For the text-containing cell, return its midpoint in [X, Y] coordinate format. 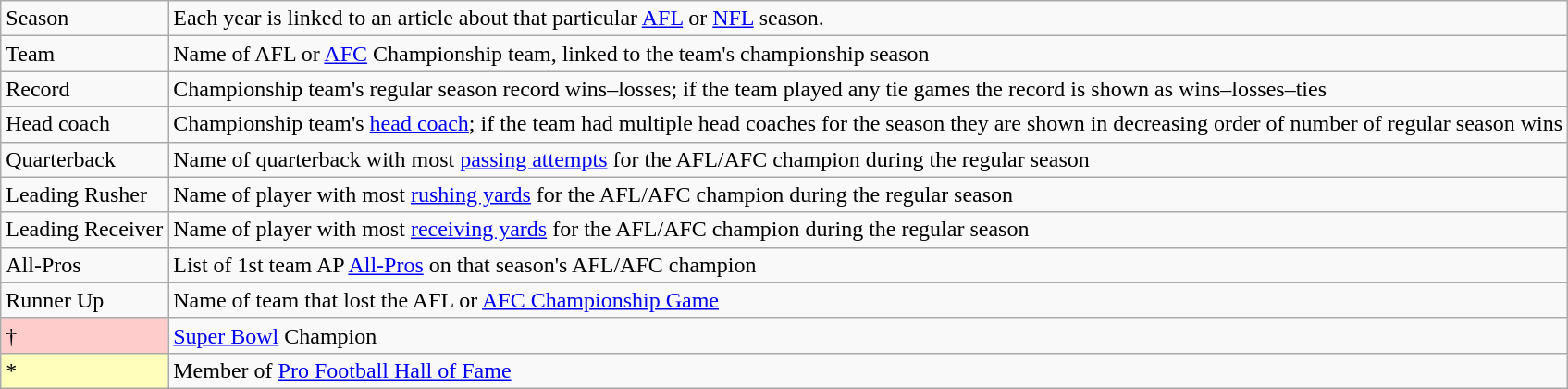
Each year is linked to an article about that particular AFL or NFL season. [868, 19]
Name of AFL or AFC Championship team, linked to the team's championship season [868, 54]
Championship team's regular season record wins–losses; if the team played any tie games the record is shown as wins–losses–ties [868, 89]
Runner Up [85, 300]
† [85, 335]
Season [85, 19]
Leading Receiver [85, 230]
Team [85, 54]
All-Pros [85, 265]
* [85, 370]
Name of player with most rushing yards for the AFL/AFC champion during the regular season [868, 194]
Name of player with most receiving yards for the AFL/AFC champion during the regular season [868, 230]
Leading Rusher [85, 194]
Super Bowl Champion [868, 335]
Name of team that lost the AFL or AFC Championship Game [868, 300]
Name of quarterback with most passing attempts for the AFL/AFC champion during the regular season [868, 159]
Record [85, 89]
Head coach [85, 124]
List of 1st team AP All-Pros on that season's AFL/AFC champion [868, 265]
Member of Pro Football Hall of Fame [868, 370]
Quarterback [85, 159]
